Locate the cell with the specified text and output its [X, Y] center coordinate. 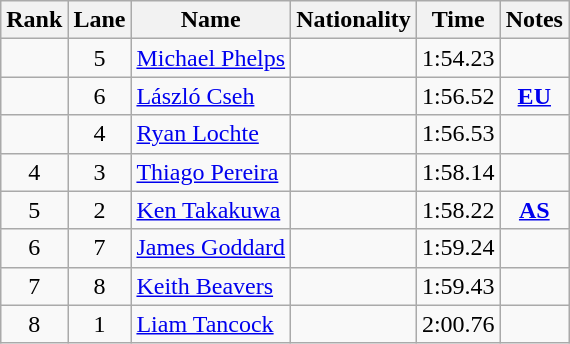
1:59.43 [458, 286]
Thiago Pereira [211, 172]
Ken Takakuwa [211, 210]
2:00.76 [458, 324]
1:58.14 [458, 172]
1:58.22 [458, 210]
Ryan Lochte [211, 134]
James Goddard [211, 248]
EU [534, 96]
Michael Phelps [211, 58]
1:56.53 [458, 134]
1:59.24 [458, 248]
Nationality [354, 20]
1:56.52 [458, 96]
2 [100, 210]
AS [534, 210]
László Cseh [211, 96]
3 [100, 172]
Time [458, 20]
Rank [34, 20]
Keith Beavers [211, 286]
Name [211, 20]
Liam Tancock [211, 324]
Lane [100, 20]
1:54.23 [458, 58]
1 [100, 324]
Notes [534, 20]
